Locate the cell with the specified text and output its [x, y] center coordinate. 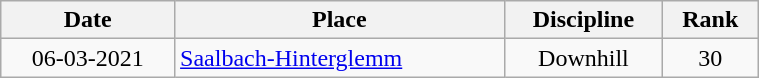
30 [710, 58]
Date [88, 20]
Discipline [584, 20]
06-03-2021 [88, 58]
Saalbach-Hinterglemm [340, 58]
Downhill [584, 58]
Rank [710, 20]
Place [340, 20]
